Detect which cell encompasses the target text, then output its [X, Y] center coordinate. 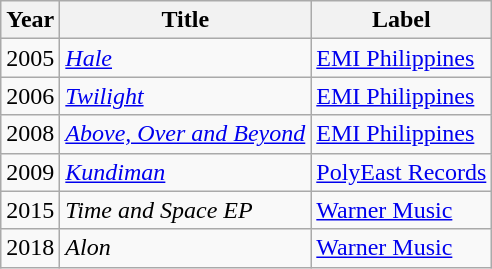
2015 [30, 210]
2005 [30, 58]
2009 [30, 172]
2018 [30, 248]
Kundiman [186, 172]
Time and Space EP [186, 210]
Title [186, 20]
Label [402, 20]
2006 [30, 96]
Hale [186, 58]
Twilight [186, 96]
2008 [30, 134]
PolyEast Records [402, 172]
Alon [186, 248]
Year [30, 20]
Above, Over and Beyond [186, 134]
